Search for the cell housing the specified text and yield its (x, y) center coordinate. 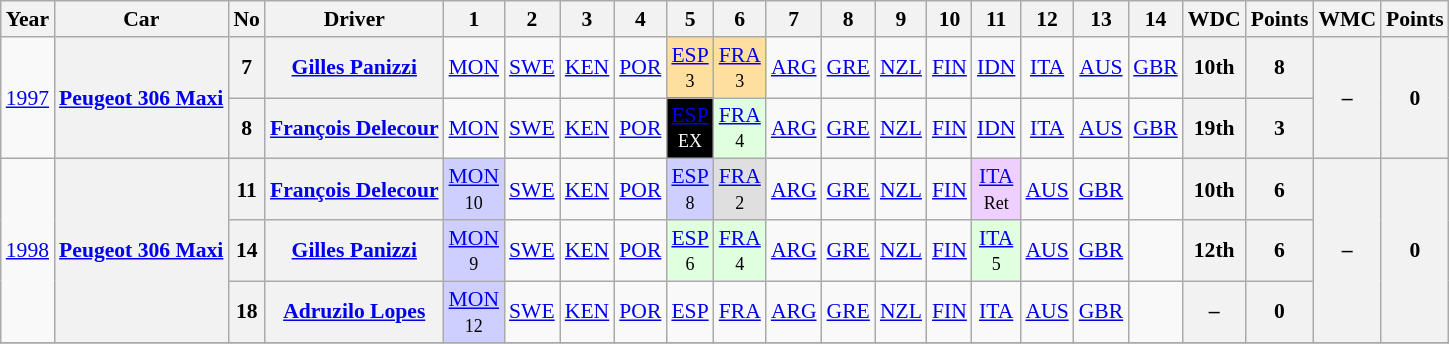
WMC (1347, 19)
2 (532, 19)
FRA3 (740, 68)
1997 (28, 98)
ESP (690, 312)
5 (690, 19)
ITA5 (996, 250)
WDC (1214, 19)
FRA2 (740, 190)
Adruzilo Lopes (354, 312)
Driver (354, 19)
19th (1214, 128)
9 (901, 19)
13 (1102, 19)
12th (1214, 250)
12 (1046, 19)
10 (950, 19)
4 (640, 19)
FRA (740, 312)
18 (246, 312)
1998 (28, 250)
MON10 (474, 190)
1 (474, 19)
MON12 (474, 312)
Year (28, 19)
MON9 (474, 250)
ESPEX (690, 128)
ESP3 (690, 68)
ITARet (996, 190)
ESP8 (690, 190)
Car (141, 19)
No (246, 19)
ESP6 (690, 250)
